Find where the given text appears and provide that cell's center as [X, Y] coordinate. 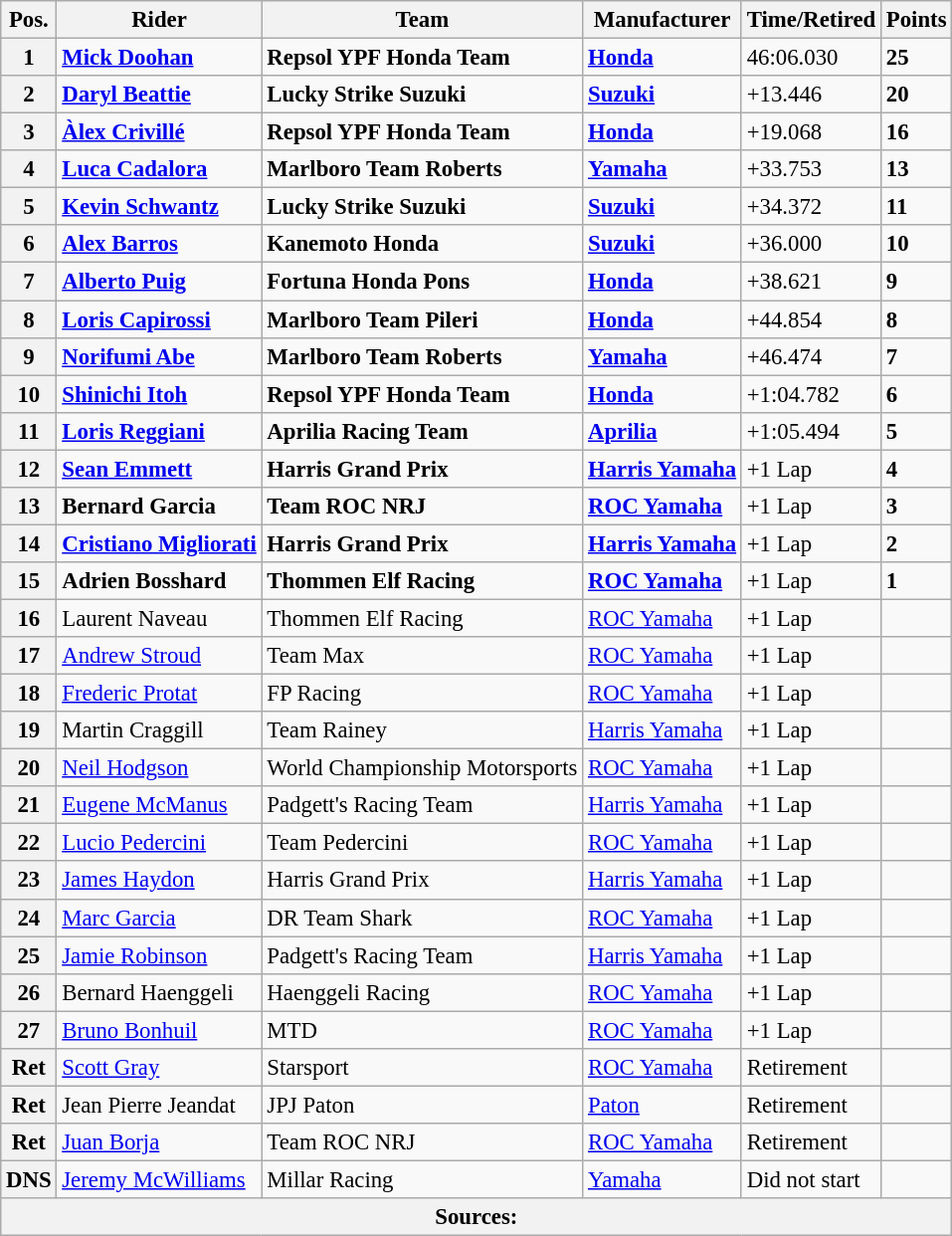
Paton [663, 1105]
Adrien Bosshard [159, 581]
Rider [159, 20]
Haenggeli Racing [422, 992]
Frederic Protat [159, 694]
22 [29, 843]
19 [29, 730]
+1:04.782 [811, 394]
+13.446 [811, 95]
Fortuna Honda Pons [422, 282]
12 [29, 469]
Bruno Bonhuil [159, 1030]
27 [29, 1030]
Kanemoto Honda [422, 244]
Pos. [29, 20]
23 [29, 881]
Alberto Puig [159, 282]
+38.621 [811, 282]
JPJ Paton [422, 1105]
+33.753 [811, 169]
24 [29, 918]
Loris Reggiani [159, 431]
Sean Emmett [159, 469]
Alex Barros [159, 244]
Juan Borja [159, 1142]
18 [29, 694]
Jean Pierre Jeandat [159, 1105]
Laurent Naveau [159, 618]
MTD [422, 1030]
DR Team Shark [422, 918]
Marc Garcia [159, 918]
17 [29, 656]
James Haydon [159, 881]
+1:05.494 [811, 431]
Time/Retired [811, 20]
+19.068 [811, 132]
Jamie Robinson [159, 955]
World Championship Motorsports [422, 768]
Cristiano Migliorati [159, 543]
Daryl Beattie [159, 95]
Aprilia Racing Team [422, 431]
Mick Doohan [159, 58]
Norifumi Abe [159, 356]
Martin Craggill [159, 730]
+34.372 [811, 207]
14 [29, 543]
Àlex Crivillé [159, 132]
Team Pedercini [422, 843]
Kevin Schwantz [159, 207]
Bernard Haenggeli [159, 992]
Neil Hodgson [159, 768]
Jeremy McWilliams [159, 1179]
Sources: [476, 1217]
+46.474 [811, 356]
Eugene McManus [159, 805]
Team [422, 20]
+44.854 [811, 319]
Lucio Pedercini [159, 843]
Team Max [422, 656]
Team Rainey [422, 730]
Scott Gray [159, 1068]
Marlboro Team Pileri [422, 319]
Manufacturer [663, 20]
15 [29, 581]
26 [29, 992]
46:06.030 [811, 58]
Andrew Stroud [159, 656]
Shinichi Itoh [159, 394]
FP Racing [422, 694]
Loris Capirossi [159, 319]
Starsport [422, 1068]
Luca Cadalora [159, 169]
21 [29, 805]
Points [915, 20]
Did not start [811, 1179]
Millar Racing [422, 1179]
DNS [29, 1179]
Bernard Garcia [159, 507]
+36.000 [811, 244]
Aprilia [663, 431]
